Pinpoint the cell where the given text exists, returning its (X, Y) midpoint coordinate. 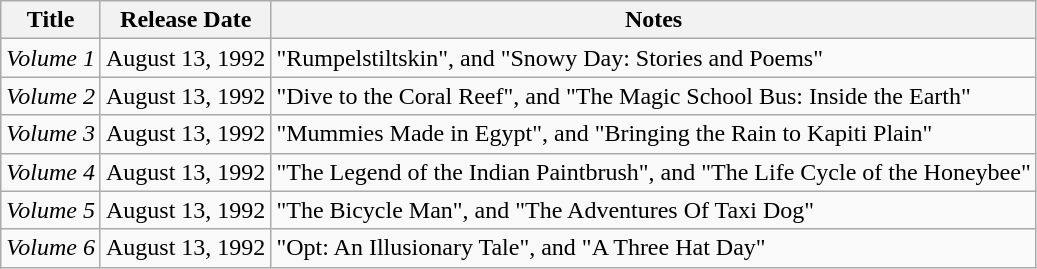
Notes (654, 20)
Volume 2 (51, 96)
Volume 6 (51, 248)
Title (51, 20)
Volume 4 (51, 172)
Volume 1 (51, 58)
"Mummies Made in Egypt", and "Bringing the Rain to Kapiti Plain" (654, 134)
Release Date (185, 20)
"The Bicycle Man", and "The Adventures Of Taxi Dog" (654, 210)
"Dive to the Coral Reef", and "The Magic School Bus: Inside the Earth" (654, 96)
"Opt: An Illusionary Tale", and "A Three Hat Day" (654, 248)
"Rumpelstiltskin", and "Snowy Day: Stories and Poems" (654, 58)
Volume 5 (51, 210)
Volume 3 (51, 134)
"The Legend of the Indian Paintbrush", and "The Life Cycle of the Honeybee" (654, 172)
